Return the (X, Y) coordinate for the center point of the cell that contains the specified text.  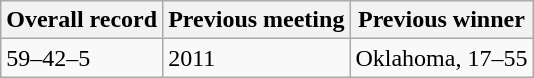
2011 (256, 58)
59–42–5 (82, 58)
Previous meeting (256, 20)
Previous winner (442, 20)
Oklahoma, 17–55 (442, 58)
Overall record (82, 20)
